Find where the given text appears and provide that cell's center as (x, y) coordinate. 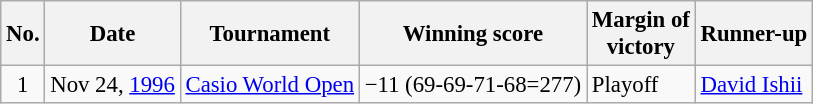
Playoff (640, 85)
Winning score (472, 34)
No. (23, 34)
Nov 24, 1996 (112, 85)
Tournament (270, 34)
David Ishii (754, 85)
Runner-up (754, 34)
Margin ofvictory (640, 34)
−11 (69-69-71-68=277) (472, 85)
Date (112, 34)
1 (23, 85)
Casio World Open (270, 85)
